Output the (x, y) coordinate of the center of the cell containing the given text.  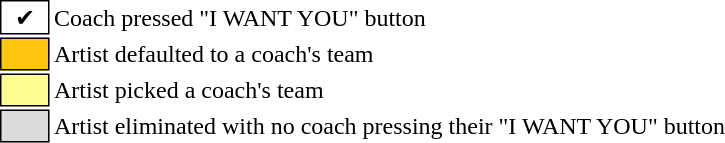
✔ (25, 17)
